For the text-containing cell, return its midpoint in (x, y) coordinate format. 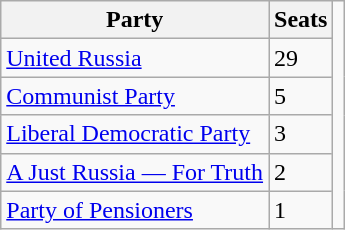
Seats (301, 20)
29 (301, 58)
Communist Party (135, 96)
1 (301, 210)
5 (301, 96)
United Russia (135, 58)
3 (301, 134)
Party (135, 20)
Party of Pensioners (135, 210)
Liberal Democratic Party (135, 134)
2 (301, 172)
A Just Russia — For Truth (135, 172)
